Identify which cell holds the provided text, then report its (x, y) central coordinate. 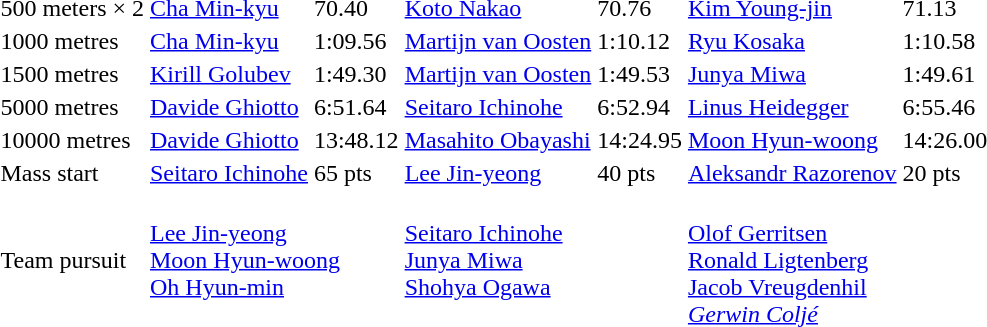
Kirill Golubev (230, 74)
14:24.95 (640, 140)
Lee Jin-yeong (498, 173)
40 pts (640, 173)
1:10.12 (640, 41)
13:48.12 (356, 140)
Ryu Kosaka (792, 41)
Aleksandr Razorenov (792, 173)
Masahito Obayashi (498, 140)
Moon Hyun-woong (792, 140)
Linus Heidegger (792, 107)
6:51.64 (356, 107)
1:49.30 (356, 74)
Cha Min-kyu (230, 41)
1:09.56 (356, 41)
Junya Miwa (792, 74)
6:52.94 (640, 107)
1:49.53 (640, 74)
65 pts (356, 173)
